Search for the cell housing the specified text and yield its (X, Y) center coordinate. 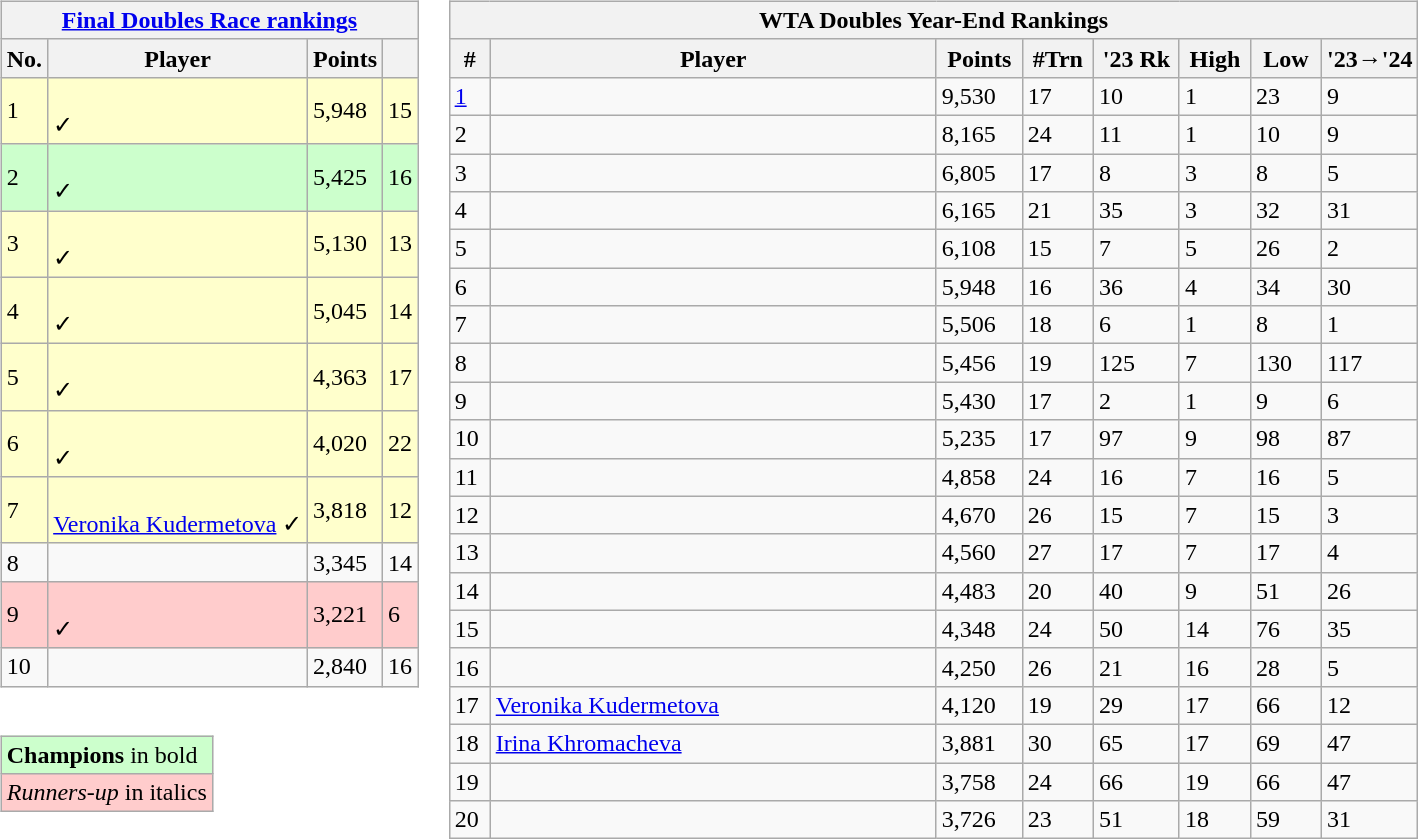
WTA Doubles Year-End Rankings (934, 20)
4,670 (979, 515)
6,108 (979, 249)
34 (1286, 287)
3,818 (344, 510)
4,363 (344, 378)
4,250 (979, 667)
4,858 (979, 477)
76 (1286, 629)
29 (1136, 705)
Champions in bold (106, 755)
2,840 (344, 667)
3,758 (979, 781)
6,165 (979, 211)
97 (1136, 439)
65 (1136, 743)
27 (1058, 553)
130 (1286, 363)
4,483 (979, 591)
5,425 (344, 178)
Irina Khromacheva (713, 743)
Veronika Kudermetova ✓ (178, 510)
Veronika Kudermetova (713, 705)
5,130 (344, 244)
36 (1136, 287)
# (470, 58)
'23 Rk (1136, 58)
87 (1370, 439)
69 (1286, 743)
3,221 (344, 614)
High (1214, 58)
4,560 (979, 553)
Low (1286, 58)
28 (1286, 667)
5,456 (979, 363)
40 (1136, 591)
59 (1286, 820)
22 (400, 444)
Runners-up in italics (106, 793)
No. (24, 58)
3,881 (979, 743)
9,530 (979, 96)
5,235 (979, 439)
#Trn (1058, 58)
'23→'24 (1370, 58)
6,805 (979, 173)
32 (1286, 211)
4,020 (344, 444)
3,726 (979, 820)
4,120 (979, 705)
8,165 (979, 134)
125 (1136, 363)
4,348 (979, 629)
50 (1136, 629)
117 (1370, 363)
98 (1286, 439)
5,430 (979, 401)
5,506 (979, 325)
5,045 (344, 310)
3,345 (344, 562)
Final Doubles Race rankings (209, 20)
